Determine the (X, Y) coordinate at the center of the cell enclosing the given text.  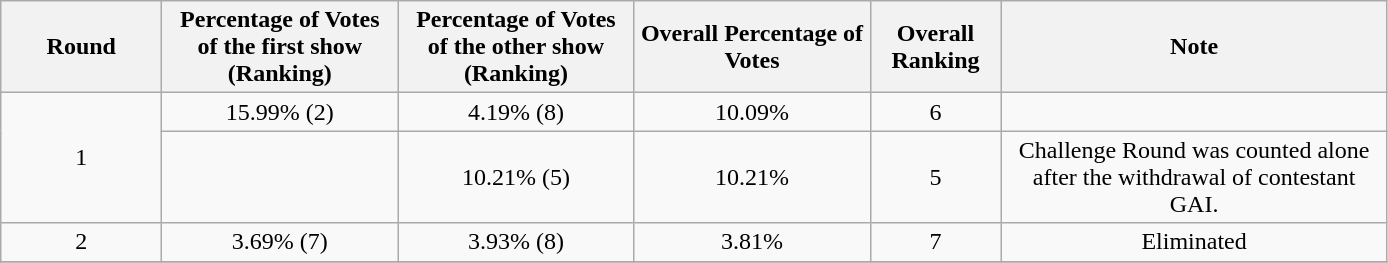
2 (82, 242)
Note (1194, 47)
Percentage of Votes of the other show (Ranking) (516, 47)
10.21% (5) (516, 177)
Overall Percentage of Votes (752, 47)
10.21% (752, 177)
5 (936, 177)
3.93% (8) (516, 242)
Overall Ranking (936, 47)
3.69% (7) (280, 242)
7 (936, 242)
1 (82, 158)
Challenge Round was counted alone after the withdrawal of contestant GAI. (1194, 177)
4.19% (8) (516, 112)
10.09% (752, 112)
15.99% (2) (280, 112)
Percentage of Votes of the first show (Ranking) (280, 47)
Round (82, 47)
3.81% (752, 242)
Eliminated (1194, 242)
6 (936, 112)
